Locate the cell with the specified text and output its (X, Y) center coordinate. 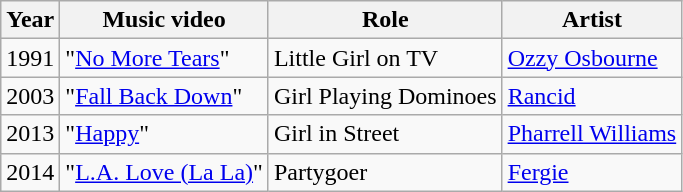
Pharrell Williams (592, 134)
2013 (30, 134)
Ozzy Osbourne (592, 58)
Rancid (592, 96)
Role (385, 20)
2014 (30, 172)
Girl Playing Dominoes (385, 96)
Girl in Street (385, 134)
"Happy" (164, 134)
2003 (30, 96)
Little Girl on TV (385, 58)
Music video (164, 20)
Year (30, 20)
1991 (30, 58)
Fergie (592, 172)
"Fall Back Down" (164, 96)
Partygoer (385, 172)
"No More Tears" (164, 58)
"L.A. Love (La La)" (164, 172)
Artist (592, 20)
